Locate the cell with the specified text and output its [X, Y] center coordinate. 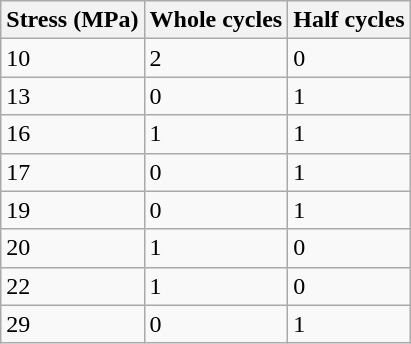
20 [72, 248]
17 [72, 172]
13 [72, 96]
Half cycles [349, 20]
2 [216, 58]
16 [72, 134]
29 [72, 324]
10 [72, 58]
22 [72, 286]
Stress (MPa) [72, 20]
19 [72, 210]
Whole cycles [216, 20]
